Detect which cell encompasses the target text, then output its [X, Y] center coordinate. 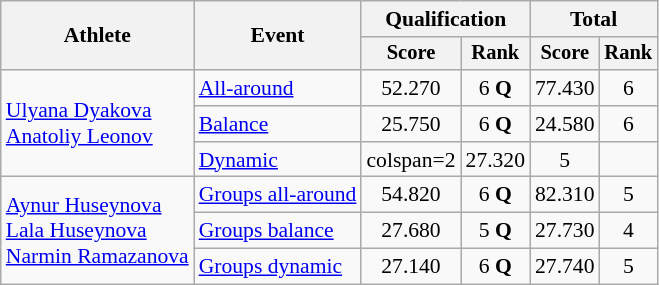
Total [594, 19]
24.580 [564, 124]
Event [278, 36]
27.680 [410, 231]
Groups balance [278, 231]
25.750 [410, 124]
27.140 [410, 267]
54.820 [410, 195]
82.310 [564, 195]
52.270 [410, 88]
5 Q [496, 231]
Aynur HuseynovaLala HuseynovaNarmin Ramazanova [98, 230]
Groups all-around [278, 195]
colspan=2 [410, 160]
27.740 [564, 267]
Athlete [98, 36]
27.320 [496, 160]
Qualification [446, 19]
27.730 [564, 231]
77.430 [564, 88]
Dynamic [278, 160]
Ulyana DyakovaAnatoliy Leonov [98, 124]
Balance [278, 124]
Groups dynamic [278, 267]
4 [629, 231]
All-around [278, 88]
